Detect which cell encompasses the target text, then output its [X, Y] center coordinate. 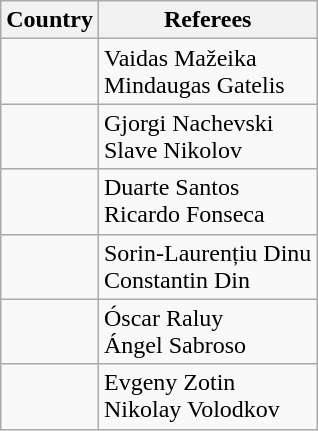
Sorin-Laurențiu DinuConstantin Din [207, 266]
Óscar RaluyÁngel Sabroso [207, 332]
Referees [207, 20]
Evgeny ZotinNikolay Volodkov [207, 396]
Gjorgi NachevskiSlave Nikolov [207, 136]
Vaidas MažeikaMindaugas Gatelis [207, 72]
Country [50, 20]
Duarte SantosRicardo Fonseca [207, 202]
